From the cell containing the given text, extract its center point as (X, Y) coordinate. 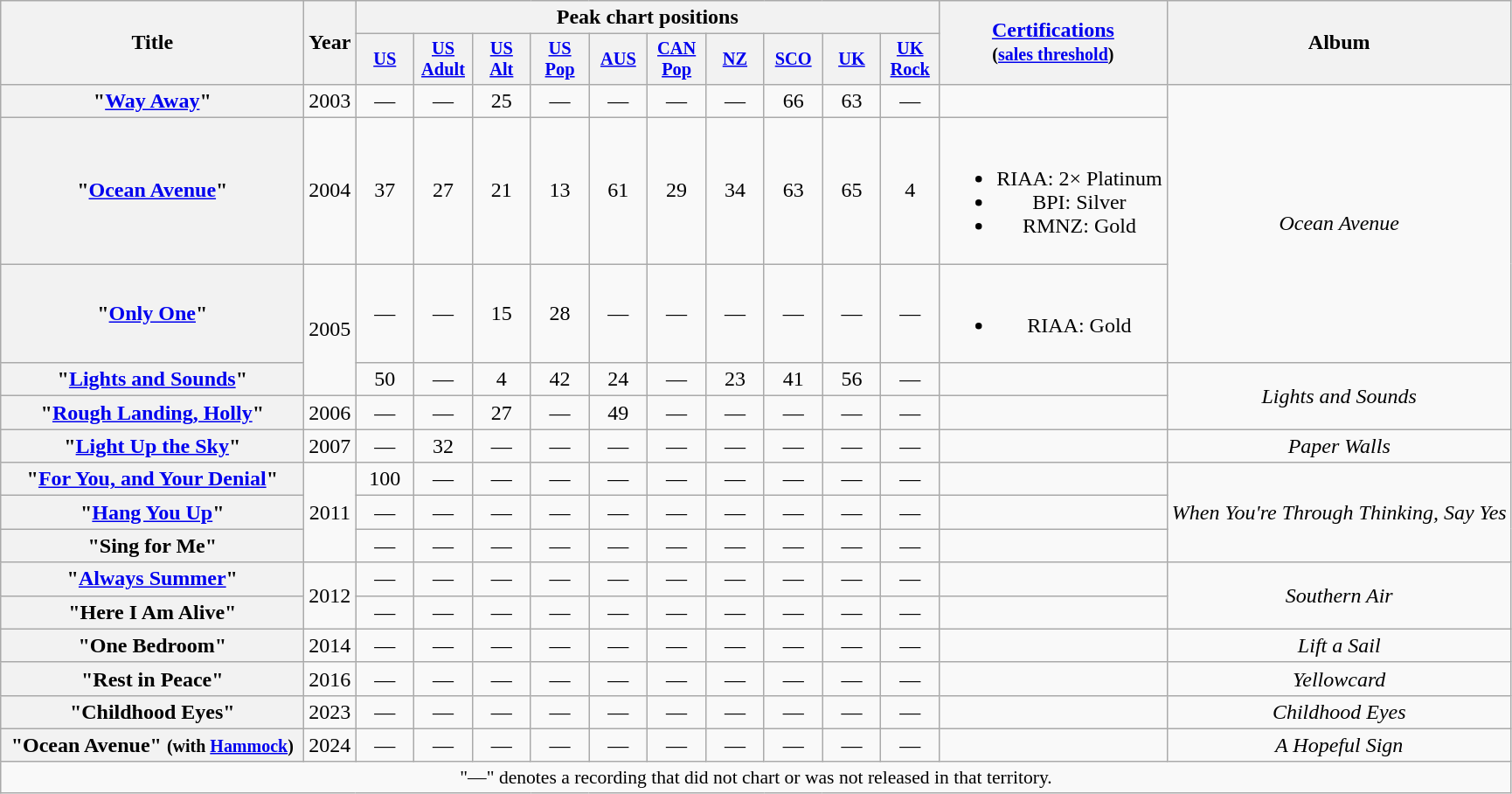
49 (619, 413)
"Sing for Me" (152, 546)
25 (502, 101)
"Here I Am Alive" (152, 612)
Album (1339, 43)
UK (851, 59)
Lift a Sail (1339, 645)
"Ocean Avenue" (with Hammock) (152, 745)
28 (559, 313)
Certifications(sales threshold) (1054, 43)
65 (851, 191)
US (385, 59)
Lights and Sounds (1339, 396)
"Rest in Peace" (152, 679)
UKRock (911, 59)
Yellowcard (1339, 679)
13 (559, 191)
"Hang You Up" (152, 512)
SCO (794, 59)
23 (736, 380)
42 (559, 380)
Southern Air (1339, 595)
34 (736, 191)
"Childhood Eyes" (152, 712)
15 (502, 313)
RIAA: 2× PlatinumBPI: SilverRMNZ: Gold (1054, 191)
"Rough Landing, Holly" (152, 413)
61 (619, 191)
"Only One" (152, 313)
When You're Through Thinking, Say Yes (1339, 512)
"One Bedroom" (152, 645)
24 (619, 380)
Year (330, 43)
2016 (330, 679)
2006 (330, 413)
29 (676, 191)
CANPop (676, 59)
100 (385, 479)
66 (794, 101)
US Adult (444, 59)
NZ (736, 59)
37 (385, 191)
"Always Summer" (152, 579)
RIAA: Gold (1054, 313)
41 (794, 380)
21 (502, 191)
USPop (559, 59)
Title (152, 43)
Peak chart positions (648, 17)
2003 (330, 101)
"Lights and Sounds" (152, 380)
2014 (330, 645)
2012 (330, 595)
"For You, and Your Denial" (152, 479)
AUS (619, 59)
Childhood Eyes (1339, 712)
2011 (330, 512)
50 (385, 380)
2024 (330, 745)
2004 (330, 191)
"Way Away" (152, 101)
Paper Walls (1339, 446)
2005 (330, 331)
USAlt (502, 59)
2007 (330, 446)
A Hopeful Sign (1339, 745)
56 (851, 380)
"Ocean Avenue" (152, 191)
2023 (330, 712)
"—" denotes a recording that did not chart or was not released in that territory. (756, 777)
Ocean Avenue (1339, 223)
"Light Up the Sky" (152, 446)
32 (444, 446)
